Extract the [x, y] coordinate from the center of the cell holding the provided text.  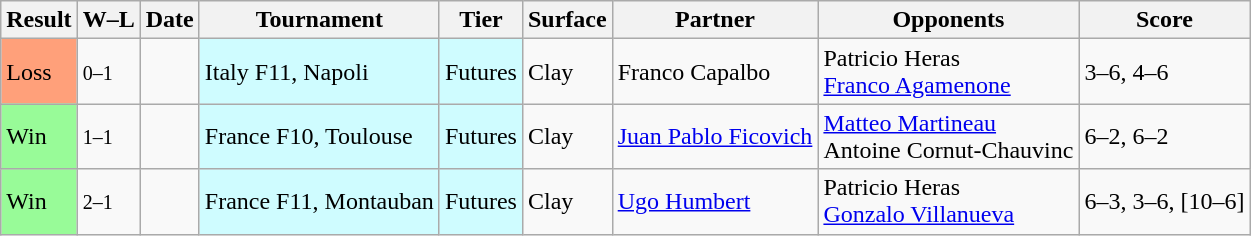
France F11, Montauban [319, 202]
Partner [715, 20]
Matteo Martineau Antoine Cornut-Chauvinc [948, 136]
Italy F11, Napoli [319, 72]
Ugo Humbert [715, 202]
Surface [567, 20]
Tier [480, 20]
Franco Capalbo [715, 72]
Date [170, 20]
Patricio Heras Gonzalo Villanueva [948, 202]
Opponents [948, 20]
2–1 [108, 202]
3–6, 4–6 [1164, 72]
6–3, 3–6, [10–6] [1164, 202]
Score [1164, 20]
1–1 [108, 136]
Tournament [319, 20]
0–1 [108, 72]
Patricio Heras Franco Agamenone [948, 72]
Loss [39, 72]
W–L [108, 20]
6–2, 6–2 [1164, 136]
France F10, Toulouse [319, 136]
Juan Pablo Ficovich [715, 136]
Result [39, 20]
